For the text-containing cell, return its midpoint in [x, y] coordinate format. 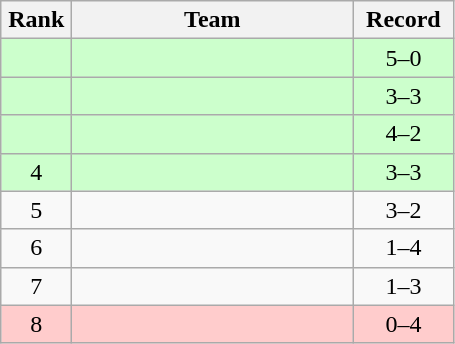
8 [36, 324]
4 [36, 172]
3–2 [404, 210]
6 [36, 248]
1–3 [404, 286]
1–4 [404, 248]
7 [36, 286]
5 [36, 210]
0–4 [404, 324]
5–0 [404, 58]
4–2 [404, 134]
Team [212, 20]
Record [404, 20]
Rank [36, 20]
